Return [x, y] of the center of cell containing provided text 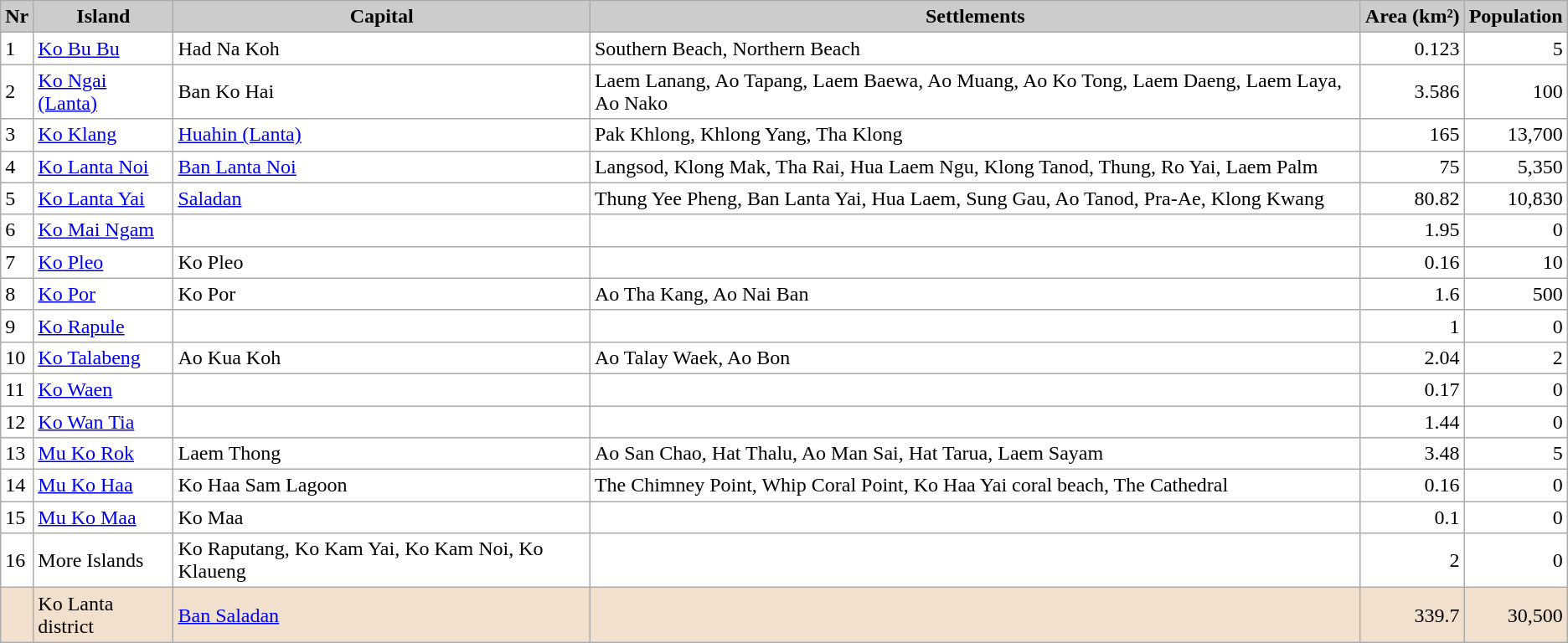
0.17 [1412, 389]
3.586 [1412, 92]
14 [17, 486]
Pak Khlong, Khlong Yang, Tha Klong [975, 135]
Mu Ko Rok [104, 454]
Ko Raputang, Ko Kam Yai, Ko Kam Noi, Ko Klaueng [382, 561]
6 [17, 230]
7 [17, 262]
500 [1516, 294]
13 [17, 454]
0.123 [1412, 49]
1.44 [1412, 421]
Ao Tha Kang, Ao Nai Ban [975, 294]
Nr [17, 17]
9 [17, 326]
Ko Lanta Noi [104, 167]
75 [1412, 167]
16 [17, 561]
165 [1412, 135]
Ko Wan Tia [104, 421]
Ao Kua Koh [382, 358]
10,830 [1516, 198]
3.48 [1412, 454]
Southern Beach, Northern Beach [975, 49]
Ko Haa Sam Lagoon [382, 486]
Population [1516, 17]
Ban Lanta Noi [382, 167]
Ban Saladan [382, 615]
12 [17, 421]
Laem Lanang, Ao Tapang, Laem Baewa, Ao Muang, Ao Ko Tong, Laem Daeng, Laem Laya, Ao Nako [975, 92]
Ko Ngai (Lanta) [104, 92]
11 [17, 389]
Settlements [975, 17]
Had Na Koh [382, 49]
80.82 [1412, 198]
8 [17, 294]
Ao San Chao, Hat Thalu, Ao Man Sai, Hat Tarua, Laem Sayam [975, 454]
13,700 [1516, 135]
Ko Lanta district [104, 615]
Ban Ko Hai [382, 92]
Thung Yee Pheng, Ban Lanta Yai, Hua Laem, Sung Gau, Ao Tanod, Pra-Ae, Klong Kwang [975, 198]
Ko Maa [382, 517]
4 [17, 167]
Ko Waen [104, 389]
Langsod, Klong Mak, Tha Rai, Hua Laem Ngu, Klong Tanod, Thung, Ro Yai, Laem Palm [975, 167]
Ao Talay Waek, Ao Bon [975, 358]
Area (km²) [1412, 17]
More Islands [104, 561]
1.95 [1412, 230]
1.6 [1412, 294]
Ko Mai Ngam [104, 230]
Ko Klang [104, 135]
0.1 [1412, 517]
30,500 [1516, 615]
15 [17, 517]
Mu Ko Maa [104, 517]
3 [17, 135]
Saladan [382, 198]
Ko Lanta Yai [104, 198]
Laem Thong [382, 454]
Ko Bu Bu [104, 49]
Ko Rapule [104, 326]
Huahin (Lanta) [382, 135]
Mu Ko Haa [104, 486]
339.7 [1412, 615]
Island [104, 17]
100 [1516, 92]
2.04 [1412, 358]
Capital [382, 17]
Ko Talabeng [104, 358]
The Chimney Point, Whip Coral Point, Ko Haa Yai coral beach, The Cathedral [975, 486]
5,350 [1516, 167]
